Detect which cell encompasses the target text, then output its (x, y) center coordinate. 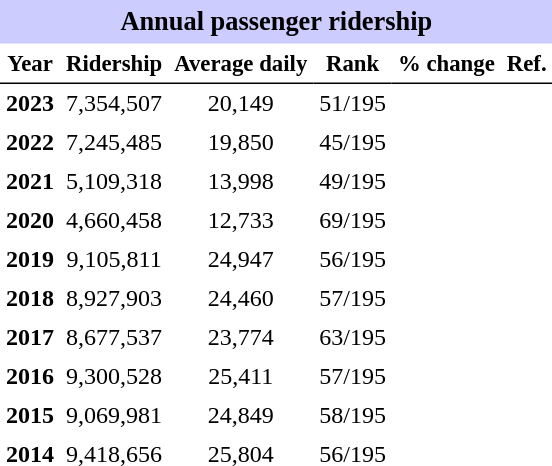
63/195 (352, 338)
Average daily (240, 64)
2020 (30, 220)
51/195 (352, 104)
5,109,318 (114, 182)
56/195 (352, 260)
2021 (30, 182)
2018 (30, 298)
4,660,458 (114, 220)
24,947 (240, 260)
2023 (30, 104)
24,849 (240, 416)
12,733 (240, 220)
7,245,485 (114, 142)
Ridership (114, 64)
7,354,507 (114, 104)
9,300,528 (114, 376)
69/195 (352, 220)
45/195 (352, 142)
58/195 (352, 416)
2015 (30, 416)
Year (30, 64)
13,998 (240, 182)
2019 (30, 260)
49/195 (352, 182)
8,927,903 (114, 298)
8,677,537 (114, 338)
20,149 (240, 104)
9,069,981 (114, 416)
Rank (352, 64)
19,850 (240, 142)
23,774 (240, 338)
9,105,811 (114, 260)
24,460 (240, 298)
2017 (30, 338)
% change (446, 64)
2016 (30, 376)
2022 (30, 142)
25,411 (240, 376)
